Locate the cell with the specified text and output its [X, Y] center coordinate. 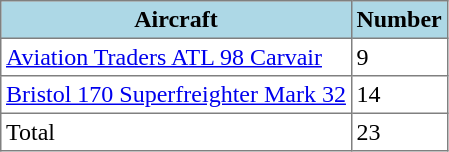
Number [399, 20]
23 [399, 132]
Aviation Traders ATL 98 Carvair [176, 57]
Bristol 170 Superfreighter Mark 32 [176, 95]
Aircraft [176, 20]
Total [176, 132]
14 [399, 95]
9 [399, 57]
